Find where the given text appears and provide that cell's center as [X, Y] coordinate. 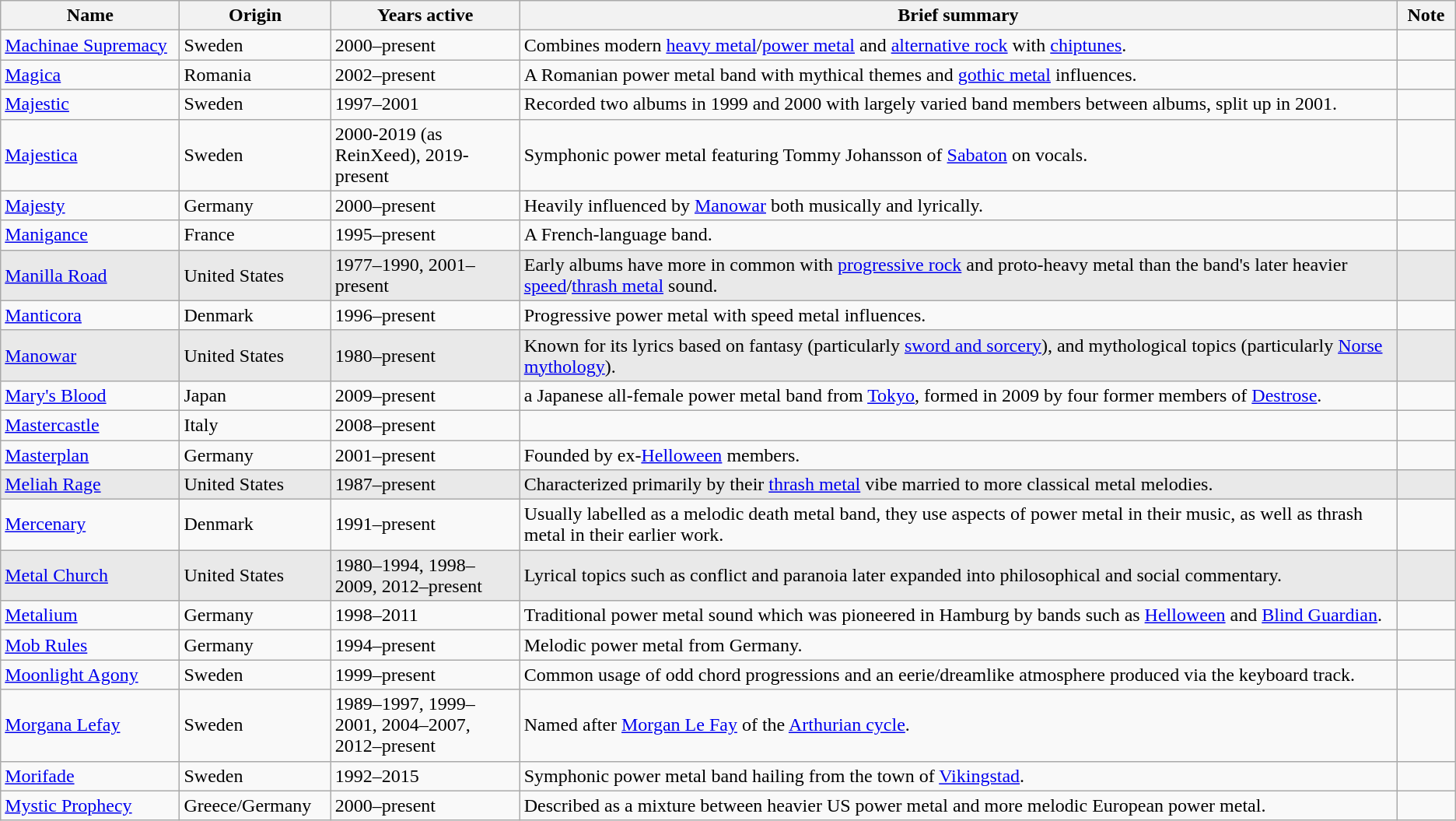
Majestica [90, 155]
France [255, 235]
1997–2001 [425, 104]
Mystic Prophecy [90, 805]
2000-2019 (as ReinXeed), 2019-present [425, 155]
Morifade [90, 776]
2008–present [425, 425]
Moonlight Agony [90, 675]
Meliah Rage [90, 485]
Traditional power metal sound which was pioneered in Hamburg by bands such as Helloween and Blind Guardian. [958, 616]
1992–2015 [425, 776]
1994–present [425, 645]
1987–present [425, 485]
Majestic [90, 104]
Founded by ex-Helloween members. [958, 455]
1995–present [425, 235]
2002–present [425, 75]
Manowar [90, 355]
Symphonic power metal band hailing from the town of Vikingstad. [958, 776]
Majesty [90, 205]
Metal Church [90, 576]
1996–present [425, 315]
Heavily influenced by Manowar both musically and lyrically. [958, 205]
Known for its lyrics based on fantasy (particularly sword and sorcery), and mythological topics (particularly Norse mythology). [958, 355]
Manticora [90, 315]
1977–1990, 2001–present [425, 275]
a Japanese all-female power metal band from Tokyo, formed in 2009 by four former members of Destrose. [958, 395]
Metalium [90, 616]
Mastercastle [90, 425]
Common usage of odd chord progressions and an eerie/dreamlike atmosphere produced via the keyboard track. [958, 675]
Name [90, 16]
Brief summary [958, 16]
Usually labelled as a melodic death metal band, they use aspects of power metal in their music, as well as thrash metal in their earlier work. [958, 525]
Origin [255, 16]
Characterized primarily by their thrash metal vibe married to more classical metal melodies. [958, 485]
Japan [255, 395]
1980–present [425, 355]
Note [1426, 16]
Symphonic power metal featuring Tommy Johansson of Sabaton on vocals. [958, 155]
1989–1997, 1999–2001, 2004–2007, 2012–present [425, 725]
1991–present [425, 525]
Named after Morgan Le Fay of the Arthurian cycle. [958, 725]
A French-language band. [958, 235]
Manilla Road [90, 275]
Mercenary [90, 525]
2001–present [425, 455]
Mob Rules [90, 645]
A Romanian power metal band with mythical themes and gothic metal influences. [958, 75]
Machinae Supremacy [90, 45]
Greece/Germany [255, 805]
Manigance [90, 235]
Italy [255, 425]
Magica [90, 75]
Recorded two albums in 1999 and 2000 with largely varied band members between albums, split up in 2001. [958, 104]
Melodic power metal from Germany. [958, 645]
1999–present [425, 675]
Mary's Blood [90, 395]
Combines modern heavy metal/power metal and alternative rock with chiptunes. [958, 45]
Masterplan [90, 455]
Lyrical topics such as conflict and paranoia later expanded into philosophical and social commentary. [958, 576]
Romania [255, 75]
1998–2011 [425, 616]
1980–1994, 1998–2009, 2012–present [425, 576]
Described as a mixture between heavier US power metal and more melodic European power metal. [958, 805]
2009–present [425, 395]
Progressive power metal with speed metal influences. [958, 315]
Early albums have more in common with progressive rock and proto-heavy metal than the band's later heavier speed/thrash metal sound. [958, 275]
Morgana Lefay [90, 725]
Years active [425, 16]
